Scan for the cell matching the given text and deliver its (X, Y) coordinate at center. 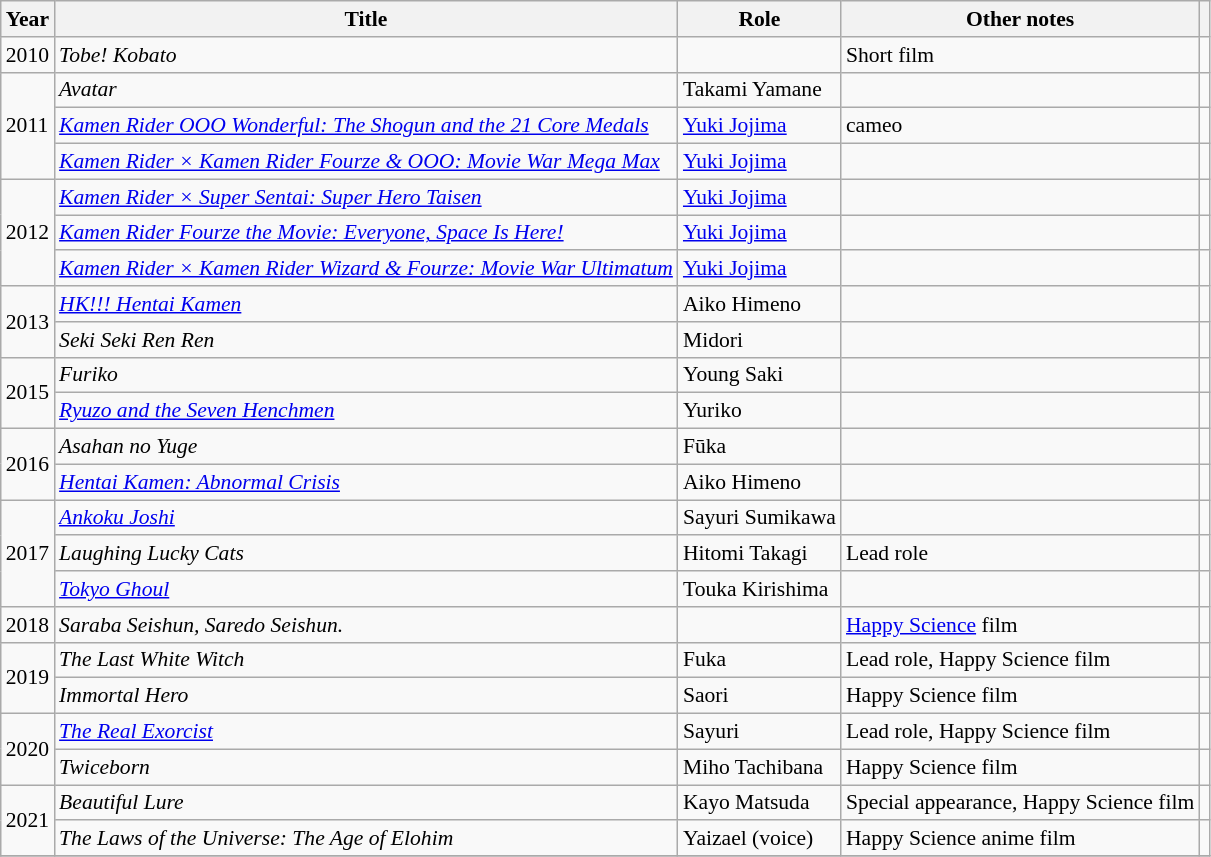
Lead role (1020, 554)
Role (760, 19)
The Real Exorcist (366, 732)
cameo (1020, 126)
Young Saki (760, 375)
Fuka (760, 660)
Avatar (366, 90)
2018 (28, 625)
2011 (28, 126)
2016 (28, 464)
Touka Kirishima (760, 589)
Saraba Seishun, Saredo Seishun. (366, 625)
Kamen Rider OOO Wonderful: The Shogun and the 21 Core Medals (366, 126)
Short film (1020, 55)
Tokyo Ghoul (366, 589)
Sayuri (760, 732)
Asahan no Yuge (366, 447)
Takami Yamane (760, 90)
Kamen Rider Fourze the Movie: Everyone, Space Is Here! (366, 233)
2021 (28, 820)
Seki Seki Ren Ren (366, 340)
Twiceborn (366, 767)
Happy Science anime film (1020, 839)
Miho Tachibana (760, 767)
Kamen Rider × Kamen Rider Wizard & Fourze: Movie War Ultimatum (366, 269)
Beautiful Lure (366, 803)
Hentai Kamen: Abnormal Crisis (366, 482)
2013 (28, 322)
Other notes (1020, 19)
2010 (28, 55)
Kamen Rider × Super Sentai: Super Hero Taisen (366, 197)
HK!!! Hentai Kamen (366, 304)
Yaizael (voice) (760, 839)
Laughing Lucky Cats (366, 554)
The Last White Witch (366, 660)
Special appearance, Happy Science film (1020, 803)
2020 (28, 750)
Hitomi Takagi (760, 554)
Kamen Rider × Kamen Rider Fourze & OOO: Movie War Mega Max (366, 162)
Tobe! Kobato (366, 55)
Midori (760, 340)
Sayuri Sumikawa (760, 518)
Year (28, 19)
Yuriko (760, 411)
Ankoku Joshi (366, 518)
2019 (28, 678)
2017 (28, 554)
Title (366, 19)
Immortal Hero (366, 696)
Ryuzo and the Seven Henchmen (366, 411)
Kayo Matsuda (760, 803)
Furiko (366, 375)
Fūka (760, 447)
The Laws of the Universe: The Age of Elohim (366, 839)
2015 (28, 392)
2012 (28, 232)
Saori (760, 696)
